Provide the [x, y] coordinate of the cell's center where the given text is located.  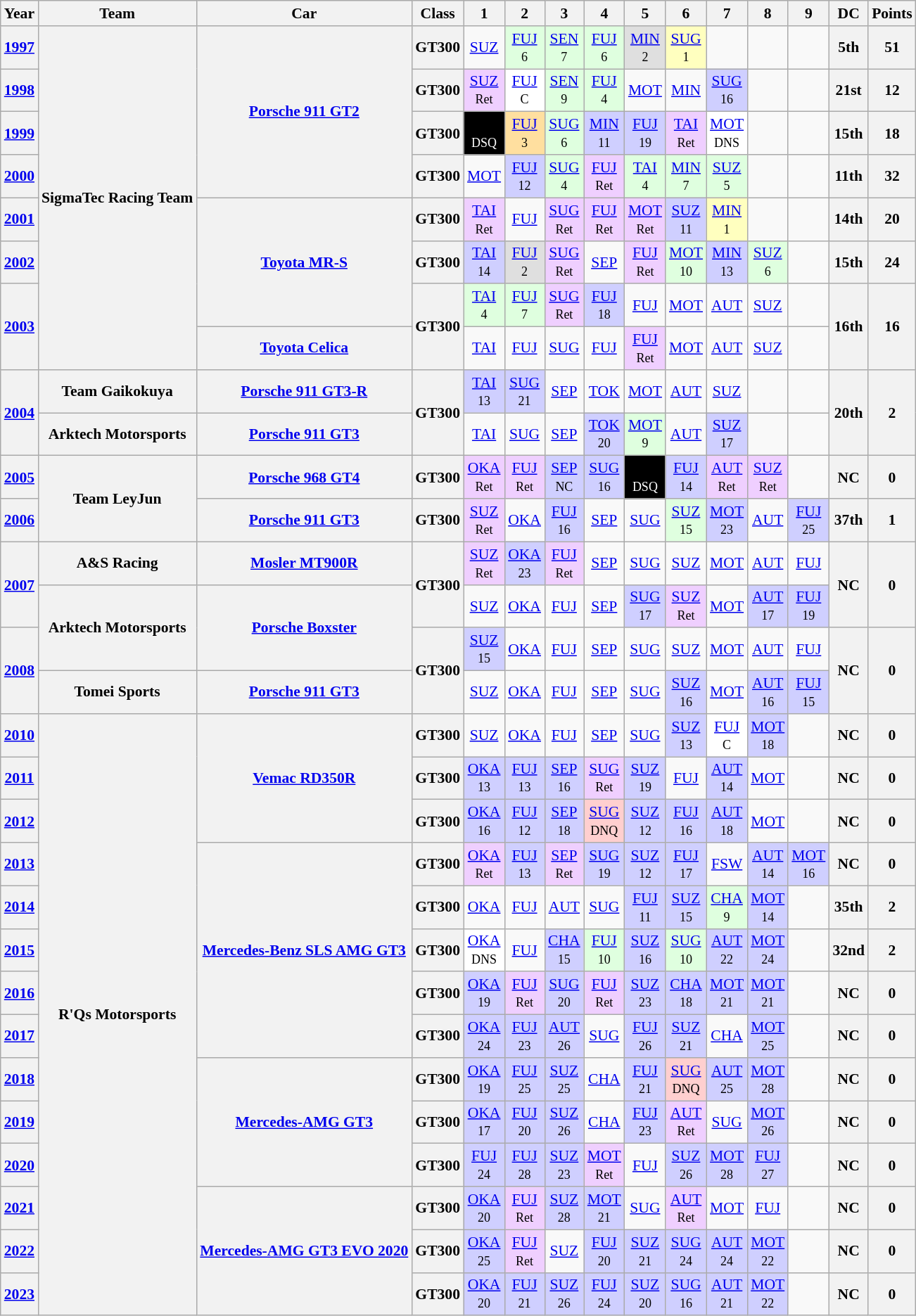
18 [892, 134]
FUJ26 [645, 1037]
OKADNS [484, 950]
MIN1 [727, 219]
FUJ27 [768, 1165]
Points [892, 13]
MOTDNS [727, 134]
MOT25 [768, 1037]
Mosler MT900R [304, 563]
FUJ3 [525, 134]
FUJ14 [686, 477]
AUT16 [768, 692]
12 [892, 90]
A&S Racing [117, 563]
5th [848, 48]
5 [645, 13]
2022 [20, 1251]
OKA13 [484, 778]
MOT14 [768, 907]
2011 [20, 778]
32nd [848, 950]
4 [604, 13]
2002 [20, 262]
OKA25 [484, 1251]
TAI13 [484, 391]
2012 [20, 822]
MOT9 [645, 435]
2003 [20, 327]
SUZ13 [686, 736]
MIN2 [645, 48]
24 [892, 262]
14th [848, 219]
SEP18 [564, 822]
8 [768, 13]
7 [727, 13]
TOK [604, 391]
Car [304, 13]
SigmaTec Racing Team [117, 198]
20 [892, 219]
20th [848, 413]
OKA24 [484, 1037]
2000 [20, 176]
Mercedes-Benz SLS AMG GT3 [304, 950]
AUT18 [727, 822]
FUJ17 [686, 864]
9 [808, 13]
AUT22 [727, 950]
SUZ5 [727, 176]
2016 [20, 993]
35th [848, 907]
MIN7 [686, 176]
SUG17 [645, 606]
FSW [727, 864]
2023 [20, 1294]
TOK20 [604, 435]
Vemac RD350R [304, 778]
2006 [20, 520]
SUZ6 [768, 262]
Porsche 968 GT4 [304, 477]
2019 [20, 1123]
SEP16 [564, 778]
SUZ28 [564, 1208]
21st [848, 90]
SEN7 [564, 48]
FUJ18 [604, 305]
MOT24 [768, 950]
Tomei Sports [117, 692]
1998 [20, 90]
2001 [20, 219]
MIN [686, 90]
11th [848, 176]
Mercedes-AMG GT3 EVO 2020 [304, 1251]
Porsche 911 GT3-R [304, 391]
MOT10 [686, 262]
FUJ15 [808, 692]
Class [438, 13]
OKA17 [484, 1123]
2014 [20, 907]
SUZ11 [686, 219]
2015 [20, 950]
Toyota Celica [304, 349]
SUG6 [564, 134]
Team LeyJun [117, 499]
2007 [20, 584]
Team Gaikokuya [117, 391]
AUT26 [564, 1037]
SEN9 [564, 90]
CHA18 [686, 993]
Toyota MR-S [304, 262]
SUZ25 [564, 1079]
FUJ7 [525, 305]
MOT16 [808, 864]
1999 [20, 134]
16th [848, 327]
SUG20 [564, 993]
2021 [20, 1208]
2010 [20, 736]
OKA23 [525, 563]
FUJ28 [525, 1165]
DC [848, 13]
AUT25 [727, 1079]
Porsche 911 GT2 [304, 112]
3 [564, 13]
SUG21 [525, 391]
MOT18 [768, 736]
SUG1 [686, 48]
SUZ19 [645, 778]
2005 [20, 477]
2004 [20, 413]
TAI14 [484, 262]
SUG10 [686, 950]
CHA9 [727, 907]
AUT17 [768, 606]
AUT24 [727, 1251]
SUZ20 [645, 1294]
6 [686, 13]
SEPRet [564, 864]
Year [20, 13]
R'Qs Motorsports [117, 1015]
SUG4 [564, 176]
2017 [20, 1037]
FUJ2 [525, 262]
MOT23 [727, 520]
1997 [20, 48]
32 [892, 176]
MIN13 [727, 262]
AUT21 [727, 1294]
Mercedes-AMG GT3 [304, 1123]
CHA15 [564, 950]
Porsche Boxster [304, 627]
FUJ11 [645, 907]
OKA16 [484, 822]
MOT26 [768, 1123]
MIN11 [604, 134]
2020 [20, 1165]
FUJ10 [604, 950]
Team [117, 13]
16 [892, 327]
FUJ4 [604, 90]
SEPNC [564, 477]
2018 [20, 1079]
51 [892, 48]
37th [848, 520]
2008 [20, 671]
SUG24 [686, 1251]
2013 [20, 864]
SUZ17 [727, 435]
SUG19 [604, 864]
